Detect which cell encompasses the target text, then output its [x, y] center coordinate. 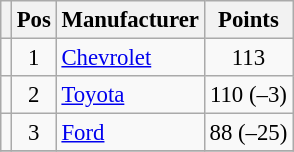
Ford [130, 133]
3 [34, 133]
Chevrolet [130, 58]
110 (–3) [248, 95]
2 [34, 95]
Points [248, 20]
Toyota [130, 95]
Manufacturer [130, 20]
Pos [34, 20]
1 [34, 58]
113 [248, 58]
88 (–25) [248, 133]
